Provide the (X, Y) coordinate of the cell's center where the given text is located.  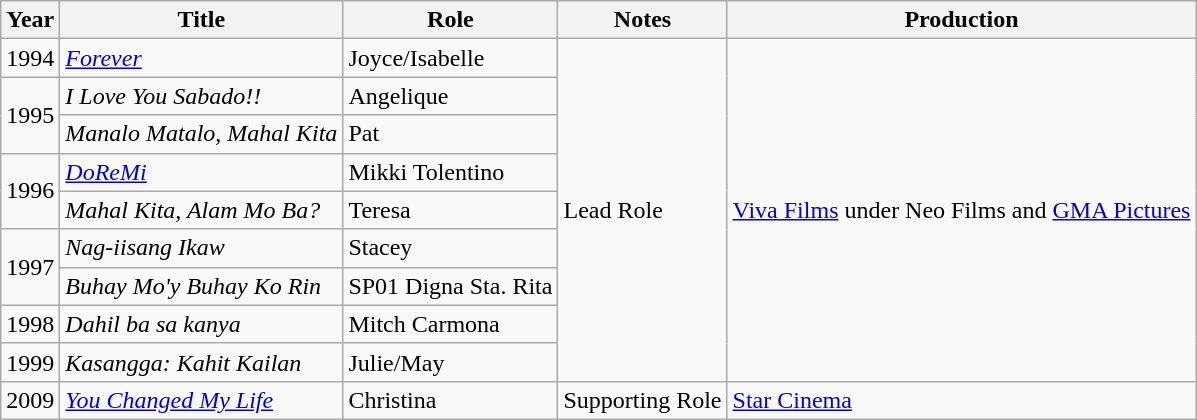
Year (30, 20)
Star Cinema (962, 400)
Buhay Mo'y Buhay Ko Rin (202, 286)
You Changed My Life (202, 400)
Stacey (450, 248)
SP01 Digna Sta. Rita (450, 286)
Viva Films under Neo Films and GMA Pictures (962, 210)
Lead Role (642, 210)
Manalo Matalo, Mahal Kita (202, 134)
1999 (30, 362)
Role (450, 20)
1995 (30, 115)
1996 (30, 191)
DoReMi (202, 172)
Angelique (450, 96)
Forever (202, 58)
Mitch Carmona (450, 324)
Title (202, 20)
1998 (30, 324)
Julie/May (450, 362)
Christina (450, 400)
Nag-iisang Ikaw (202, 248)
I Love You Sabado!! (202, 96)
1997 (30, 267)
Supporting Role (642, 400)
Dahil ba sa kanya (202, 324)
Mahal Kita, Alam Mo Ba? (202, 210)
1994 (30, 58)
Production (962, 20)
Kasangga: Kahit Kailan (202, 362)
Mikki Tolentino (450, 172)
Notes (642, 20)
Joyce/Isabelle (450, 58)
Pat (450, 134)
Teresa (450, 210)
2009 (30, 400)
